Find where the given text appears and provide that cell's center as [X, Y] coordinate. 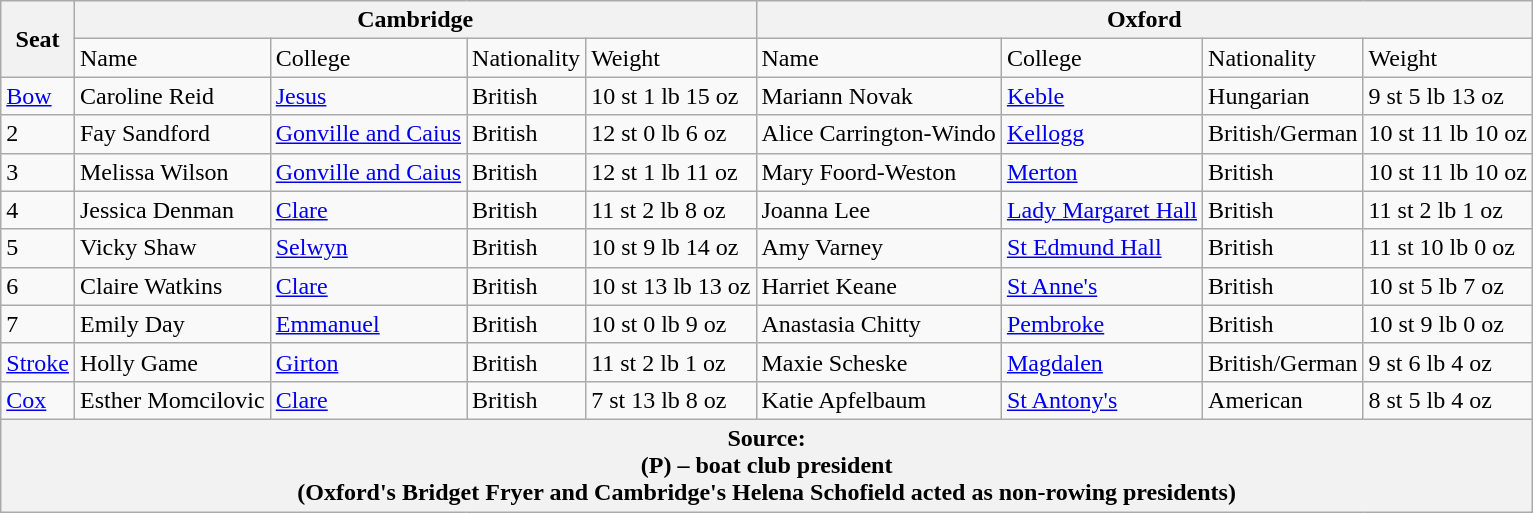
4 [38, 210]
Pembroke [1102, 324]
8 st 5 lb 4 oz [1448, 400]
Maxie Scheske [878, 362]
2 [38, 134]
12 st 0 lb 6 oz [671, 134]
3 [38, 172]
Cox [38, 400]
Jessica Denman [172, 210]
St Edmund Hall [1102, 248]
Anastasia Chitty [878, 324]
10 st 13 lb 13 oz [671, 286]
7 st 13 lb 8 oz [671, 400]
Emmanuel [368, 324]
Joanna Lee [878, 210]
St Antony's [1102, 400]
American [1283, 400]
Stroke [38, 362]
Oxford [1144, 20]
St Anne's [1102, 286]
Amy Varney [878, 248]
10 st 9 lb 0 oz [1448, 324]
10 st 1 lb 15 oz [671, 96]
Hungarian [1283, 96]
Caroline Reid [172, 96]
11 st 10 lb 0 oz [1448, 248]
Kellogg [1102, 134]
12 st 1 lb 11 oz [671, 172]
Lady Margaret Hall [1102, 210]
Melissa Wilson [172, 172]
Claire Watkins [172, 286]
9 st 5 lb 13 oz [1448, 96]
Cambridge [415, 20]
11 st 2 lb 8 oz [671, 210]
7 [38, 324]
9 st 6 lb 4 oz [1448, 362]
Seat [38, 39]
Keble [1102, 96]
Mariann Novak [878, 96]
Emily Day [172, 324]
Fay Sandford [172, 134]
Magdalen [1102, 362]
Selwyn [368, 248]
Alice Carrington-Windo [878, 134]
10 st 9 lb 14 oz [671, 248]
Esther Momcilovic [172, 400]
Merton [1102, 172]
Vicky Shaw [172, 248]
6 [38, 286]
Source:(P) – boat club president(Oxford's Bridget Fryer and Cambridge's Helena Schofield acted as non-rowing presidents) [767, 465]
Katie Apfelbaum [878, 400]
10 st 0 lb 9 oz [671, 324]
Mary Foord-Weston [878, 172]
Jesus [368, 96]
Holly Game [172, 362]
5 [38, 248]
Bow [38, 96]
Harriet Keane [878, 286]
Girton [368, 362]
10 st 5 lb 7 oz [1448, 286]
